Pinpoint the cell where the given text exists, returning its (X, Y) midpoint coordinate. 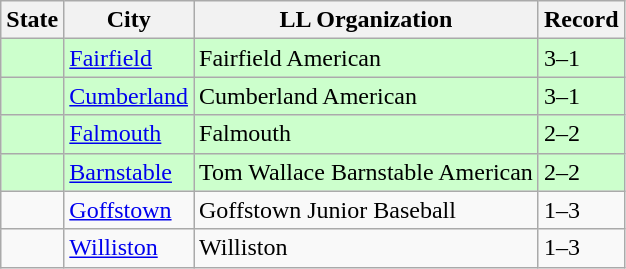
Cumberland American (366, 96)
State (32, 20)
Fairfield (129, 58)
City (129, 20)
Tom Wallace Barnstable American (366, 172)
Cumberland (129, 96)
Goffstown Junior Baseball (366, 210)
Fairfield American (366, 58)
Barnstable (129, 172)
Record (581, 20)
Goffstown (129, 210)
LL Organization (366, 20)
